For the text-containing cell, return its midpoint in (X, Y) coordinate format. 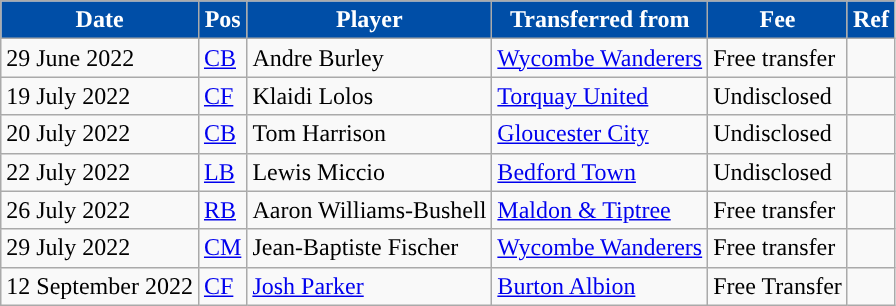
Fee (778, 20)
Player (370, 20)
Klaidi Lolos (370, 96)
Date (100, 20)
LB (222, 172)
Free Transfer (778, 286)
20 July 2022 (100, 134)
RB (222, 210)
Aaron Williams-Bushell (370, 210)
Josh Parker (370, 286)
CM (222, 248)
Maldon & Tiptree (600, 210)
26 July 2022 (100, 210)
Burton Albion (600, 286)
Pos (222, 20)
Lewis Miccio (370, 172)
12 September 2022 (100, 286)
Transferred from (600, 20)
Gloucester City (600, 134)
Tom Harrison (370, 134)
Torquay United (600, 96)
Ref (870, 20)
29 July 2022 (100, 248)
Andre Burley (370, 58)
22 July 2022 (100, 172)
29 June 2022 (100, 58)
Jean-Baptiste Fischer (370, 248)
Bedford Town (600, 172)
19 July 2022 (100, 96)
